From the cell containing the given text, extract its center point as (x, y) coordinate. 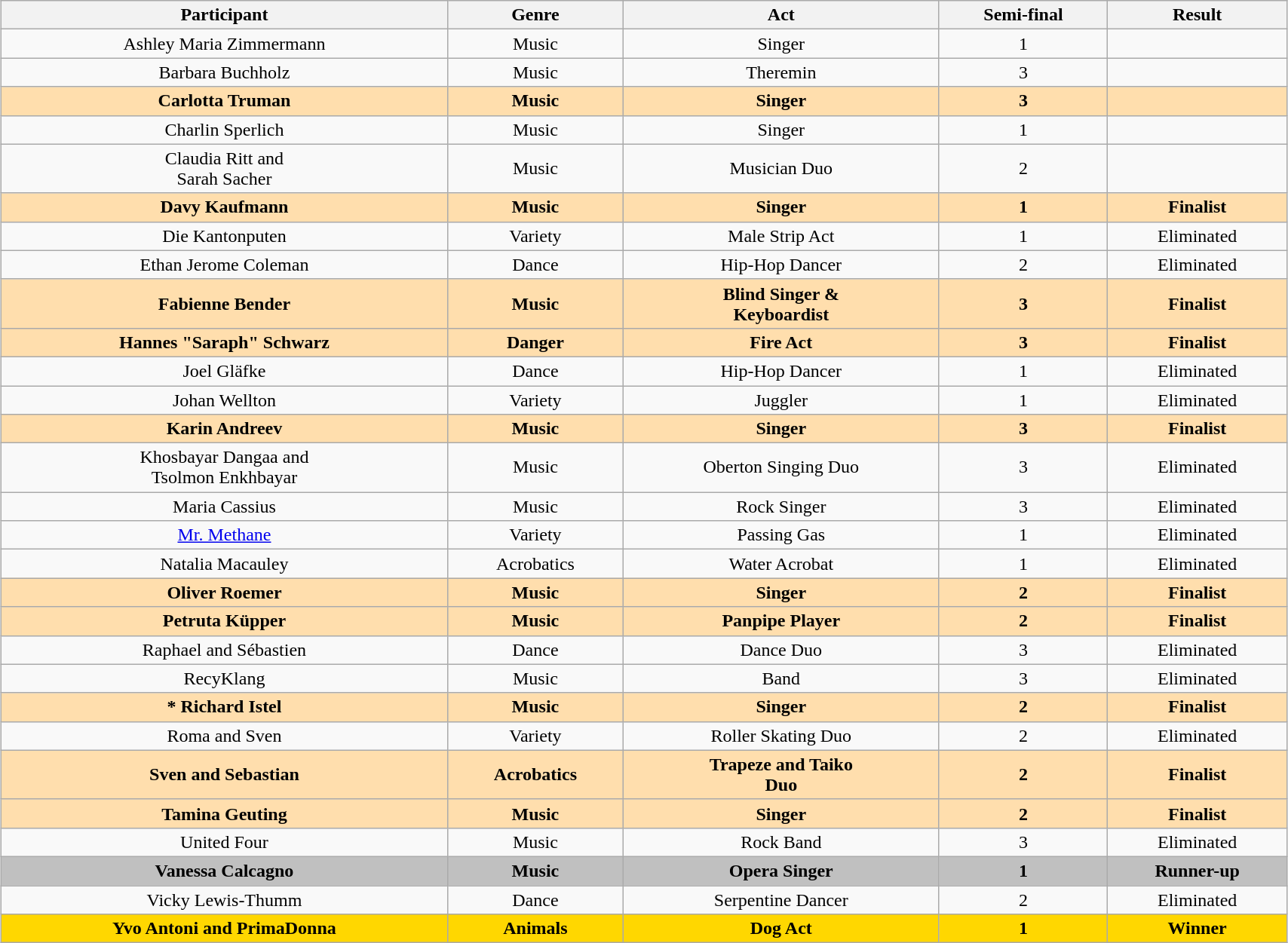
Blind Singer &Keyboardist (781, 303)
Genre (535, 15)
Yvo Antoni and PrimaDonna (225, 929)
Semi-final (1023, 15)
Vanessa Calcagno (225, 871)
Charlin Sperlich (225, 130)
Oberton Singing Duo (781, 467)
Male Strip Act (781, 236)
United Four (225, 842)
Animals (535, 929)
Band (781, 678)
Fabienne Bender (225, 303)
Oliver Roemer (225, 592)
Opera Singer (781, 871)
Dog Act (781, 929)
Maria Cassius (225, 507)
Joel Gläfke (225, 371)
Rock Band (781, 842)
Hannes "Saraph" Schwarz (225, 342)
* Richard Istel (225, 707)
Barbara Buchholz (225, 72)
Panpipe Player (781, 621)
RecyKlang (225, 678)
Khosbayar Dangaa andTsolmon Enkhbayar (225, 467)
Dance Duo (781, 650)
Vicky Lewis-Thumm (225, 899)
Raphael and Sébastien (225, 650)
Carlotta Truman (225, 101)
Runner-up (1198, 871)
Trapeze and TaikoDuo (781, 775)
Ashley Maria Zimmermann (225, 44)
Johan Wellton (225, 400)
Winner (1198, 929)
Die Kantonputen (225, 236)
Claudia Ritt andSarah Sacher (225, 169)
Participant (225, 15)
Water Acrobat (781, 564)
Ethan Jerome Coleman (225, 265)
Roller Skating Duo (781, 736)
Danger (535, 342)
Act (781, 15)
Sven and Sebastian (225, 775)
Serpentine Dancer (781, 899)
Davy Kaufmann (225, 207)
Result (1198, 15)
Petruta Küpper (225, 621)
Passing Gas (781, 535)
Musician Duo (781, 169)
Karin Andreev (225, 429)
Mr. Methane (225, 535)
Natalia Macauley (225, 564)
Juggler (781, 400)
Fire Act (781, 342)
Roma and Sven (225, 736)
Rock Singer (781, 507)
Tamina Geuting (225, 813)
Theremin (781, 72)
